Find where the given text appears and provide that cell's center as (x, y) coordinate. 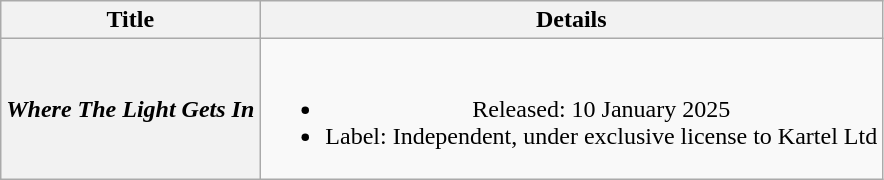
Where The Light Gets In (130, 109)
Details (572, 20)
Title (130, 20)
Released: 10 January 2025Label: Independent, under exclusive license to Kartel Ltd (572, 109)
